Return (x, y) of the center of cell containing provided text 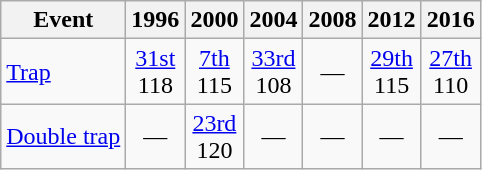
1996 (156, 20)
23rd120 (214, 136)
2004 (274, 20)
29th115 (392, 72)
31st118 (156, 72)
Event (64, 20)
2016 (450, 20)
27th110 (450, 72)
2012 (392, 20)
7th115 (214, 72)
2000 (214, 20)
Double trap (64, 136)
2008 (332, 20)
Trap (64, 72)
33rd108 (274, 72)
